Search for the cell housing the specified text and yield its [x, y] center coordinate. 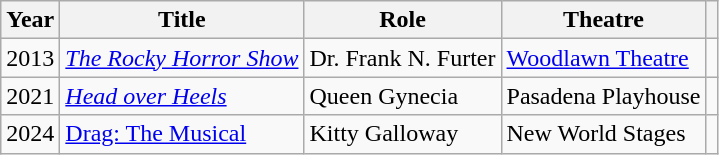
Title [182, 20]
Queen Gynecia [402, 96]
Theatre [604, 20]
Head over Heels [182, 96]
Role [402, 20]
2024 [30, 134]
The Rocky Horror Show [182, 58]
Dr. Frank N. Furter [402, 58]
Year [30, 20]
2013 [30, 58]
New World Stages [604, 134]
Pasadena Playhouse [604, 96]
Drag: The Musical [182, 134]
Woodlawn Theatre [604, 58]
Kitty Galloway [402, 134]
2021 [30, 96]
